Locate the cell with the specified text and output its (X, Y) center coordinate. 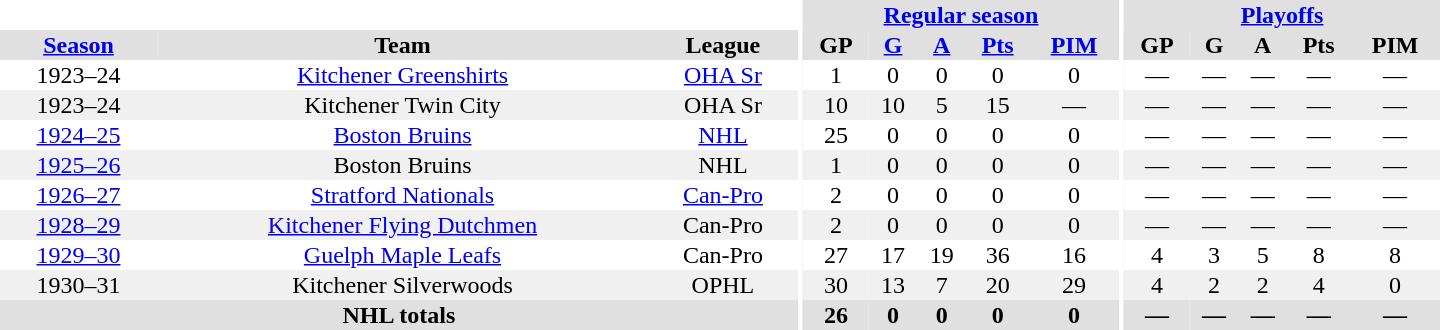
1930–31 (78, 285)
25 (836, 135)
Guelph Maple Leafs (402, 255)
League (723, 45)
OPHL (723, 285)
Season (78, 45)
Team (402, 45)
20 (998, 285)
27 (836, 255)
1928–29 (78, 225)
29 (1074, 285)
17 (894, 255)
1926–27 (78, 195)
1924–25 (78, 135)
15 (998, 105)
Kitchener Twin City (402, 105)
1929–30 (78, 255)
Stratford Nationals (402, 195)
3 (1214, 255)
36 (998, 255)
13 (894, 285)
Kitchener Flying Dutchmen (402, 225)
Kitchener Silverwoods (402, 285)
16 (1074, 255)
Regular season (961, 15)
26 (836, 315)
1925–26 (78, 165)
7 (942, 285)
Kitchener Greenshirts (402, 75)
30 (836, 285)
Playoffs (1282, 15)
19 (942, 255)
NHL totals (399, 315)
